Determine the (x, y) coordinate at the center of the cell enclosing the given text.  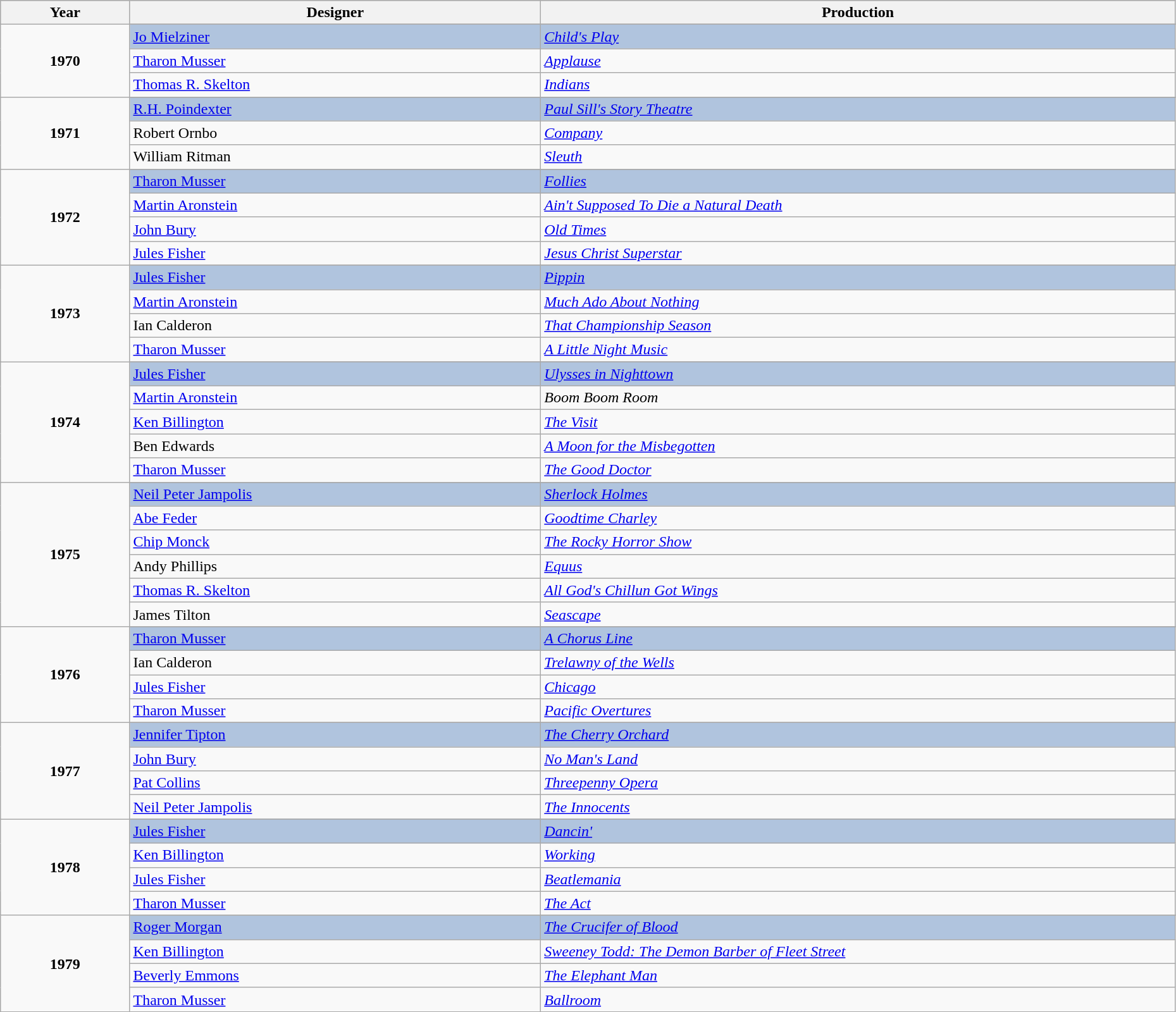
Sweeney Todd: The Demon Barber of Fleet Street (858, 951)
Sleuth (858, 157)
Boom Boom Room (858, 398)
Ain't Supposed To Die a Natural Death (858, 205)
Jennifer Tipton (335, 735)
1970 (65, 61)
Applause (858, 61)
The Innocents (858, 807)
Beverly Emmons (335, 975)
A Chorus Line (858, 638)
1976 (65, 674)
Roger Morgan (335, 927)
The Act (858, 903)
Sherlock Holmes (858, 494)
Old Times (858, 229)
1974 (65, 422)
All God's Chillun Got Wings (858, 590)
William Ritman (335, 157)
1971 (65, 133)
Ballroom (858, 999)
The Cherry Orchard (858, 735)
1979 (65, 963)
Year (65, 13)
Equus (858, 566)
The Crucifer of Blood (858, 927)
The Elephant Man (858, 975)
Designer (335, 13)
Jesus Christ Superstar (858, 253)
Company (858, 133)
That Championship Season (858, 326)
Andy Phillips (335, 566)
1977 (65, 771)
Child's Play (858, 37)
Production (858, 13)
1978 (65, 867)
A Little Night Music (858, 350)
Paul Sill's Story Theatre (858, 109)
Goodtime Charley (858, 518)
1972 (65, 217)
1975 (65, 554)
A Moon for the Misbegotten (858, 446)
Indians (858, 85)
R.H. Poindexter (335, 109)
Threepenny Opera (858, 783)
The Good Doctor (858, 470)
Pat Collins (335, 783)
Robert Ornbo (335, 133)
Jo Mielziner (335, 37)
The Rocky Horror Show (858, 542)
The Visit (858, 422)
Abe Feder (335, 518)
No Man's Land (858, 759)
1973 (65, 313)
Pippin (858, 277)
James Tilton (335, 614)
Pacific Overtures (858, 711)
Chicago (858, 686)
Beatlemania (858, 879)
Ulysses in Nighttown (858, 374)
Ben Edwards (335, 446)
Dancin' (858, 831)
Follies (858, 181)
Much Ado About Nothing (858, 302)
Working (858, 855)
Chip Monck (335, 542)
Seascape (858, 614)
Trelawny of the Wells (858, 662)
